Locate the cell with the specified text and output its [x, y] center coordinate. 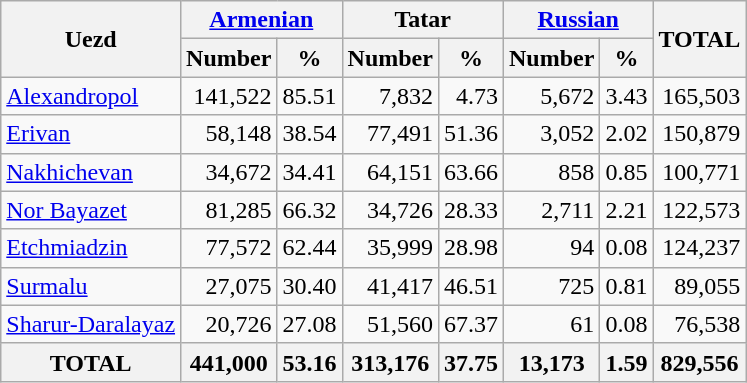
725 [551, 286]
27.08 [310, 324]
64,151 [390, 172]
829,556 [700, 362]
7,832 [390, 96]
Russian [578, 20]
81,285 [229, 210]
28.33 [470, 210]
Tatar [422, 20]
77,572 [229, 248]
441,000 [229, 362]
5,672 [551, 96]
35,999 [390, 248]
Nor Bayazet [91, 210]
51,560 [390, 324]
165,503 [700, 96]
122,573 [700, 210]
27,075 [229, 286]
0.81 [626, 286]
20,726 [229, 324]
100,771 [700, 172]
77,491 [390, 134]
Nakhichevan [91, 172]
0.85 [626, 172]
2.21 [626, 210]
Sharur-Daralayaz [91, 324]
46.51 [470, 286]
13,173 [551, 362]
30.40 [310, 286]
37.75 [470, 362]
53.16 [310, 362]
34.41 [310, 172]
3,052 [551, 134]
Alexandropol [91, 96]
28.98 [470, 248]
34,726 [390, 210]
58,148 [229, 134]
Surmalu [91, 286]
94 [551, 248]
858 [551, 172]
Uezd [91, 39]
62.44 [310, 248]
34,672 [229, 172]
Armenian [262, 20]
66.32 [310, 210]
63.66 [470, 172]
2.02 [626, 134]
76,538 [700, 324]
2,711 [551, 210]
38.54 [310, 134]
Erivan [91, 134]
150,879 [700, 134]
51.36 [470, 134]
124,237 [700, 248]
141,522 [229, 96]
85.51 [310, 96]
Etchmiadzin [91, 248]
4.73 [470, 96]
1.59 [626, 362]
61 [551, 324]
41,417 [390, 286]
3.43 [626, 96]
313,176 [390, 362]
67.37 [470, 324]
89,055 [700, 286]
